Return the (x, y) coordinate for the center point of the cell that contains the specified text.  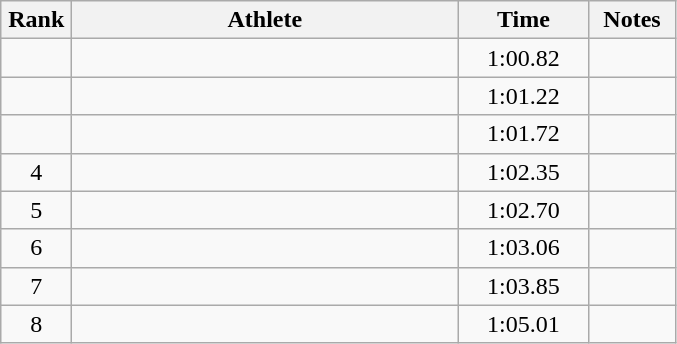
Athlete (265, 20)
Rank (36, 20)
4 (36, 172)
1:01.22 (524, 96)
1:05.01 (524, 324)
1:01.72 (524, 134)
1:00.82 (524, 58)
1:03.06 (524, 248)
Time (524, 20)
5 (36, 210)
6 (36, 248)
8 (36, 324)
1:02.35 (524, 172)
Notes (632, 20)
1:03.85 (524, 286)
1:02.70 (524, 210)
7 (36, 286)
